Identify which cell holds the provided text, then report its [x, y] central coordinate. 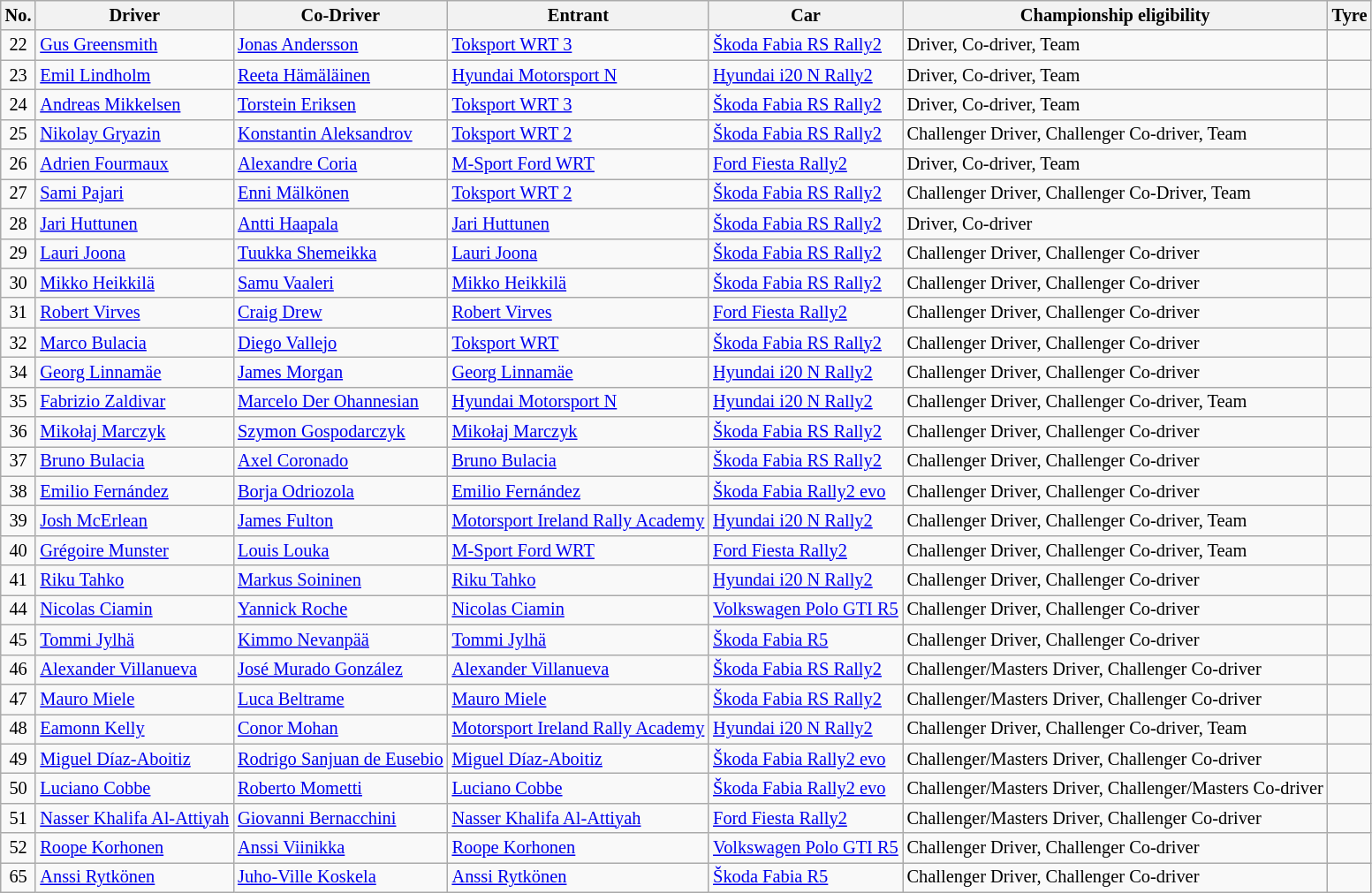
51 [19, 818]
Toksport WRT [579, 343]
Entrant [579, 15]
Anssi Viinikka [340, 848]
Axel Coronado [340, 461]
Eamonn Kelly [134, 729]
Sami Pajari [134, 193]
Alexandre Coria [340, 164]
35 [19, 402]
52 [19, 848]
Josh McErlean [134, 520]
Co-Driver [340, 15]
Reeta Hämäläinen [340, 75]
James Fulton [340, 520]
28 [19, 223]
46 [19, 670]
James Morgan [340, 372]
José Murado González [340, 670]
Diego Vallejo [340, 343]
Antti Haapala [340, 223]
24 [19, 104]
Championship eligibility [1115, 15]
Borja Odriozola [340, 491]
50 [19, 788]
Markus Soininen [340, 580]
Enni Mälkönen [340, 193]
Rodrigo Sanjuan de Eusebio [340, 759]
Fabrizio Zaldivar [134, 402]
47 [19, 699]
Szymon Gospodarczyk [340, 432]
31 [19, 313]
Marco Bulacia [134, 343]
Juho-Ville Koskela [340, 877]
Conor Mohan [340, 729]
22 [19, 45]
Jonas Andersson [340, 45]
30 [19, 283]
Driver, Co-driver [1115, 223]
39 [19, 520]
Konstantin Aleksandrov [340, 134]
Gus Greensmith [134, 45]
38 [19, 491]
Samu Vaaleri [340, 283]
Roberto Mometti [340, 788]
No. [19, 15]
Craig Drew [340, 313]
Grégoire Munster [134, 550]
32 [19, 343]
Car [806, 15]
Emil Lindholm [134, 75]
Challenger/Masters Driver, Challenger/Masters Co-driver [1115, 788]
27 [19, 193]
23 [19, 75]
26 [19, 164]
Challenger Driver, Challenger Co-Driver, Team [1115, 193]
29 [19, 254]
Luca Beltrame [340, 699]
37 [19, 461]
36 [19, 432]
Torstein Eriksen [340, 104]
65 [19, 877]
34 [19, 372]
41 [19, 580]
Giovanni Bernacchini [340, 818]
Louis Louka [340, 550]
25 [19, 134]
Andreas Mikkelsen [134, 104]
40 [19, 550]
48 [19, 729]
45 [19, 639]
49 [19, 759]
Adrien Fourmaux [134, 164]
Nikolay Gryazin [134, 134]
Kimmo Nevanpää [340, 639]
Marcelo Der Ohannesian [340, 402]
Tyre [1350, 15]
44 [19, 609]
Tuukka Shemeikka [340, 254]
Driver [134, 15]
Yannick Roche [340, 609]
